From the cell containing the given text, extract its center point as (x, y) coordinate. 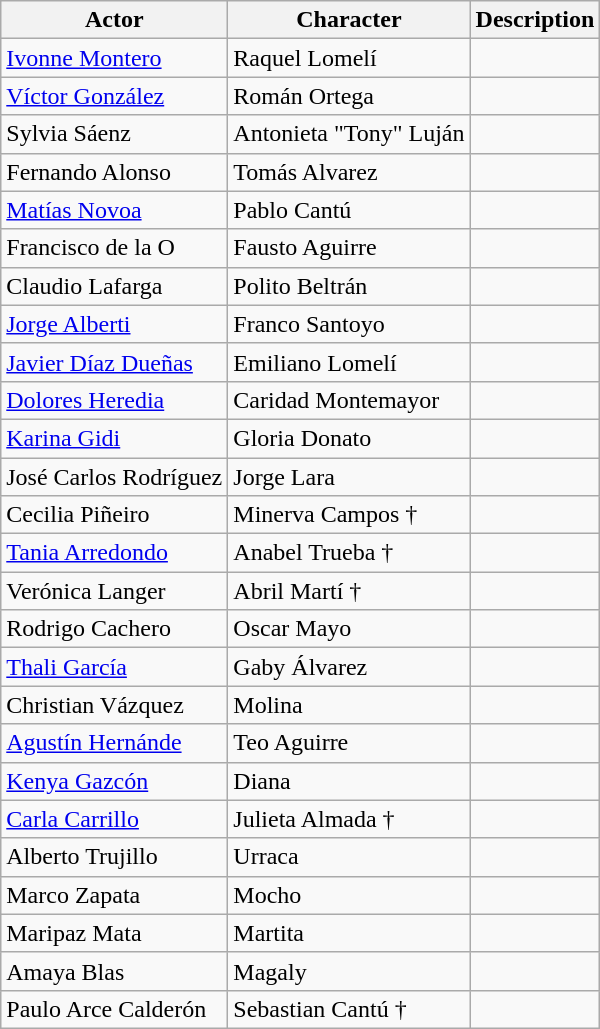
Antonieta "Tony" Luján (349, 134)
Matías Novoa (114, 210)
Minerva Campos † (349, 515)
Polito Beltrán (349, 286)
Abril Martí † (349, 591)
Franco Santoyo (349, 324)
Character (349, 20)
Sebastian Cantú † (349, 1009)
Tania Arredondo (114, 553)
Claudio Lafarga (114, 286)
Marco Zapata (114, 895)
Caridad Montemayor (349, 400)
Cecilia Piñeiro (114, 515)
Jorge Alberti (114, 324)
Anabel Trueba † (349, 553)
Magaly (349, 971)
Mocho (349, 895)
Javier Díaz Dueñas (114, 362)
Kenya Gazcón (114, 781)
Jorge Lara (349, 477)
Emiliano Lomelí (349, 362)
Gloria Donato (349, 438)
Actor (114, 20)
Description (535, 20)
Dolores Heredia (114, 400)
Verónica Langer (114, 591)
Rodrigo Cachero (114, 629)
Víctor González (114, 96)
Fausto Aguirre (349, 248)
Fernando Alonso (114, 172)
Oscar Mayo (349, 629)
Tomás Alvarez (349, 172)
Pablo Cantú (349, 210)
Paulo Arce Calderón (114, 1009)
Francisco de la O (114, 248)
Molina (349, 705)
Teo Aguirre (349, 743)
Julieta Almada † (349, 819)
Alberto Trujillo (114, 857)
Ivonne Montero (114, 58)
Raquel Lomelí (349, 58)
Thali García (114, 667)
Carla Carrillo (114, 819)
Amaya Blas (114, 971)
Román Ortega (349, 96)
Diana (349, 781)
Gaby Álvarez (349, 667)
Urraca (349, 857)
Martita (349, 933)
Christian Vázquez (114, 705)
Karina Gidi (114, 438)
Maripaz Mata (114, 933)
Sylvia Sáenz (114, 134)
Agustín Hernánde (114, 743)
José Carlos Rodríguez (114, 477)
